Extract the (X, Y) coordinate from the center of the cell holding the provided text.  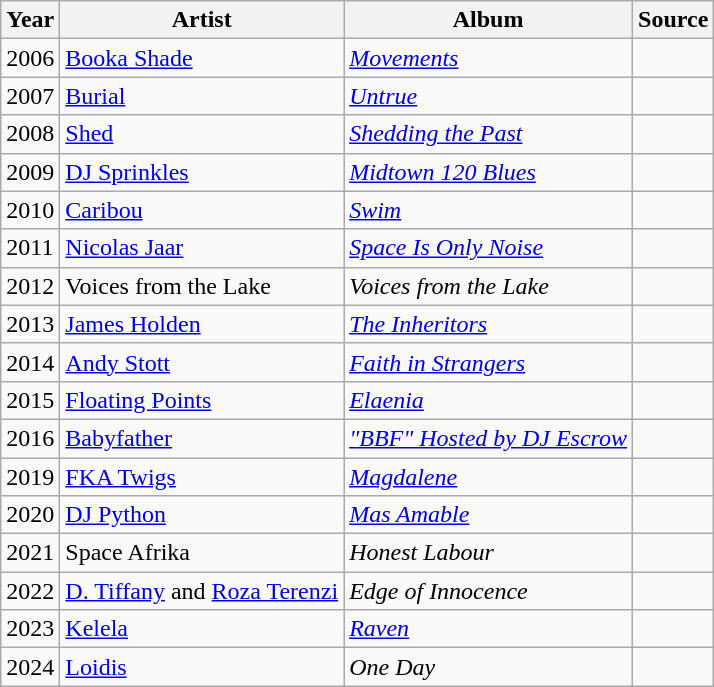
2008 (30, 134)
Shed (202, 134)
Source (674, 20)
Raven (488, 629)
2021 (30, 553)
James Holden (202, 324)
2022 (30, 591)
DJ Python (202, 515)
Elaenia (488, 400)
Edge of Innocence (488, 591)
The Inheritors (488, 324)
Space Is Only Noise (488, 248)
Movements (488, 58)
2013 (30, 324)
D. Tiffany and Roza Terenzi (202, 591)
Album (488, 20)
FKA Twigs (202, 477)
Loidis (202, 667)
Nicolas Jaar (202, 248)
Andy Stott (202, 362)
2024 (30, 667)
Shedding the Past (488, 134)
Mas Amable (488, 515)
Booka Shade (202, 58)
2016 (30, 438)
Faith in Strangers (488, 362)
2010 (30, 210)
Honest Labour (488, 553)
"BBF" Hosted by DJ Escrow (488, 438)
Burial (202, 96)
2009 (30, 172)
Artist (202, 20)
2011 (30, 248)
Midtown 120 Blues (488, 172)
2007 (30, 96)
One Day (488, 667)
Floating Points (202, 400)
Babyfather (202, 438)
DJ Sprinkles (202, 172)
Untrue (488, 96)
Caribou (202, 210)
Swim (488, 210)
2014 (30, 362)
2023 (30, 629)
Space Afrika (202, 553)
2012 (30, 286)
2006 (30, 58)
2019 (30, 477)
2020 (30, 515)
Kelela (202, 629)
Year (30, 20)
Magdalene (488, 477)
2015 (30, 400)
